Scan for the cell matching the given text and deliver its [X, Y] coordinate at center. 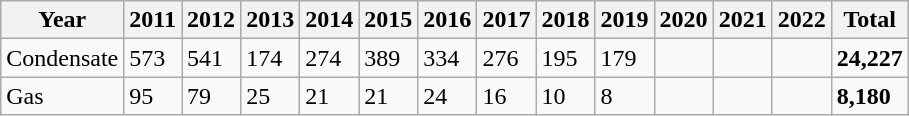
195 [566, 58]
10 [566, 96]
2013 [270, 20]
179 [624, 58]
8 [624, 96]
79 [212, 96]
8,180 [870, 96]
Condensate [62, 58]
2021 [742, 20]
95 [153, 96]
Total [870, 20]
573 [153, 58]
2018 [566, 20]
276 [506, 58]
24,227 [870, 58]
2016 [448, 20]
2011 [153, 20]
174 [270, 58]
2022 [802, 20]
24 [448, 96]
541 [212, 58]
2012 [212, 20]
2017 [506, 20]
334 [448, 58]
25 [270, 96]
16 [506, 96]
2020 [684, 20]
389 [388, 58]
2015 [388, 20]
2019 [624, 20]
Gas [62, 96]
Year [62, 20]
2014 [330, 20]
274 [330, 58]
